From the cell containing the given text, extract its center point as (x, y) coordinate. 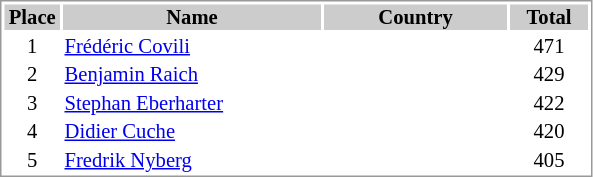
Benjamin Raich (192, 75)
Frédéric Covili (192, 46)
422 (549, 103)
Fredrik Nyberg (192, 160)
471 (549, 46)
1 (32, 46)
Total (549, 17)
405 (549, 160)
5 (32, 160)
429 (549, 75)
Country (416, 17)
Place (32, 17)
420 (549, 131)
Name (192, 17)
Didier Cuche (192, 131)
3 (32, 103)
Stephan Eberharter (192, 103)
2 (32, 75)
4 (32, 131)
